Provide the (x, y) coordinate of the cell's center where the given text is located.  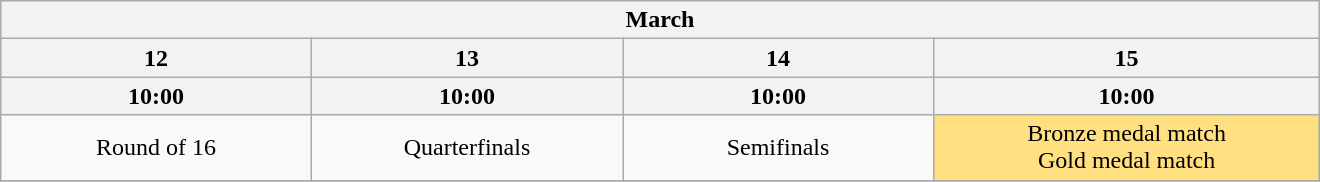
12 (156, 58)
15 (1127, 58)
Semifinals (778, 148)
March (660, 20)
Bronze medal matchGold medal match (1127, 148)
Quarterfinals (466, 148)
13 (466, 58)
Round of 16 (156, 148)
14 (778, 58)
